Search for the cell housing the specified text and yield its (X, Y) center coordinate. 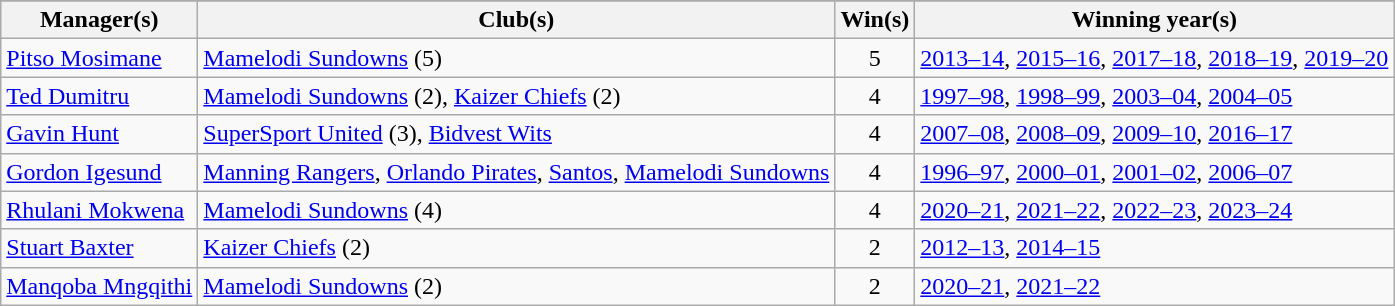
2007–08, 2008–09, 2009–10, 2016–17 (1154, 134)
Ted Dumitru (100, 96)
2020–21, 2021–22, 2022–23, 2023–24 (1154, 210)
Rhulani Mokwena (100, 210)
Manqoba Mngqithi (100, 286)
Mamelodi Sundowns (4) (516, 210)
Gavin Hunt (100, 134)
Gordon Igesund (100, 172)
Club(s) (516, 20)
Manning Rangers, Orlando Pirates, Santos, Mamelodi Sundowns (516, 172)
1996–97, 2000–01, 2001–02, 2006–07 (1154, 172)
Kaizer Chiefs (2) (516, 248)
Mamelodi Sundowns (5) (516, 58)
Mamelodi Sundowns (2), Kaizer Chiefs (2) (516, 96)
SuperSport United (3), Bidvest Wits (516, 134)
2013–14, 2015–16, 2017–18, 2018–19, 2019–20 (1154, 58)
1997–98, 1998–99, 2003–04, 2004–05 (1154, 96)
Winning year(s) (1154, 20)
2020–21, 2021–22 (1154, 286)
2012–13, 2014–15 (1154, 248)
Manager(s) (100, 20)
Mamelodi Sundowns (2) (516, 286)
5 (875, 58)
Stuart Baxter (100, 248)
Pitso Mosimane (100, 58)
Win(s) (875, 20)
